Extract the (x, y) coordinate from the center of the cell holding the provided text.  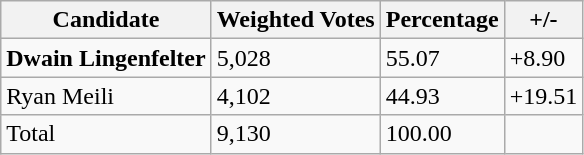
Total (106, 134)
100.00 (442, 134)
+19.51 (544, 96)
Ryan Meili (106, 96)
Weighted Votes (296, 20)
4,102 (296, 96)
+8.90 (544, 58)
Percentage (442, 20)
Candidate (106, 20)
+/- (544, 20)
5,028 (296, 58)
Dwain Lingenfelter (106, 58)
44.93 (442, 96)
9,130 (296, 134)
55.07 (442, 58)
